Search for the cell housing the specified text and yield its (X, Y) center coordinate. 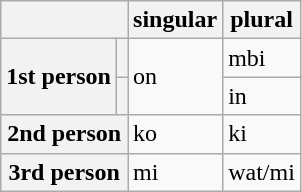
ko (176, 134)
mbi (262, 58)
3rd person (64, 172)
singular (176, 20)
wat/mi (262, 172)
plural (262, 20)
2nd person (64, 134)
1st person (59, 77)
mi (176, 172)
ki (262, 134)
on (176, 77)
in (262, 96)
